For the text-containing cell, return its midpoint in [X, Y] coordinate format. 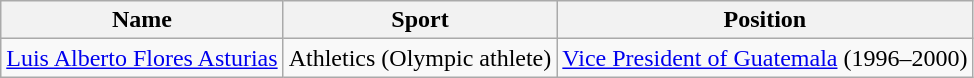
Vice President of Guatemala (1996–2000) [765, 58]
Athletics (Olympic athlete) [420, 58]
Sport [420, 20]
Luis Alberto Flores Asturias [142, 58]
Position [765, 20]
Name [142, 20]
